Provide the (x, y) coordinate of the cell's center where the given text is located.  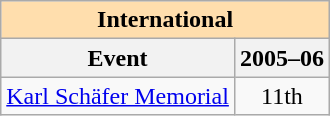
Event (118, 58)
2005–06 (282, 58)
International (166, 20)
11th (282, 96)
Karl Schäfer Memorial (118, 96)
